Locate the cell with the specified text and output its [X, Y] center coordinate. 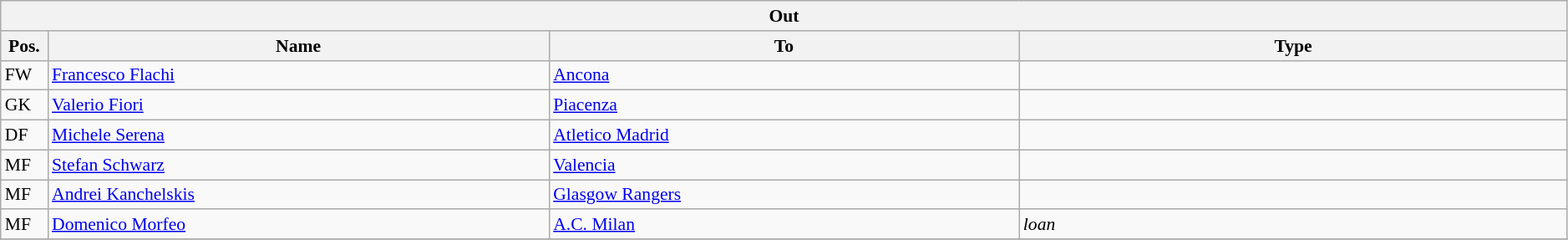
FW [24, 75]
Glasgow Rangers [784, 195]
DF [24, 135]
Out [784, 16]
Valencia [784, 165]
Michele Serena [298, 135]
To [784, 46]
Valerio Fiori [298, 105]
Type [1293, 46]
Pos. [24, 46]
Ancona [784, 75]
loan [1293, 225]
GK [24, 105]
Andrei Kanchelskis [298, 195]
Atletico Madrid [784, 135]
Piacenza [784, 105]
Stefan Schwarz [298, 165]
Name [298, 46]
A.C. Milan [784, 225]
Domenico Morfeo [298, 225]
Francesco Flachi [298, 75]
